Provide the (X, Y) coordinate of the cell's center where the given text is located.  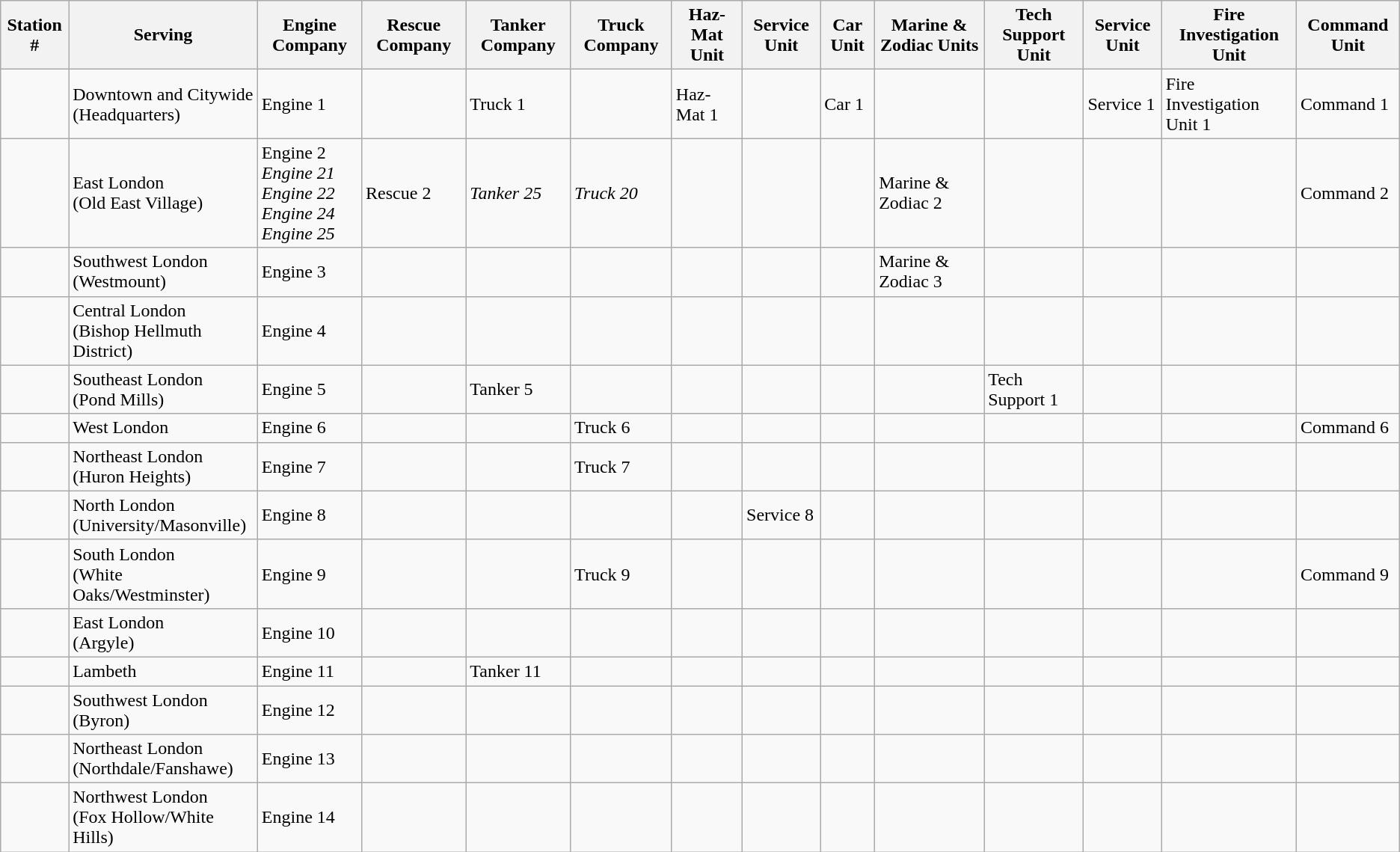
Tech Support 1 (1034, 389)
Command 1 (1348, 104)
Car Unit (848, 35)
Engine 6 (310, 428)
Northwest London(Fox Hollow/White Hills) (163, 818)
Marine & Zodiac 2 (930, 193)
Truck 6 (621, 428)
Tanker 11 (518, 671)
Command 6 (1348, 428)
Truck 20 (621, 193)
Engine 9 (310, 574)
Truck Company (621, 35)
Car 1 (848, 104)
Northeast London(Huron Heights) (163, 467)
Northeast London(Northdale/Fanshawe) (163, 758)
Lambeth (163, 671)
Downtown and Citywide(Headquarters) (163, 104)
Fire Investigation Unit (1229, 35)
Tech Support Unit (1034, 35)
Rescue Company (414, 35)
Southeast London(Pond Mills) (163, 389)
Truck 9 (621, 574)
Truck 7 (621, 467)
Haz-Mat Unit (707, 35)
Central London(Bishop Hellmuth District) (163, 331)
Engine 11 (310, 671)
Engine 12 (310, 709)
Fire InvestigationUnit 1 (1229, 104)
Engine Company (310, 35)
Command 9 (1348, 574)
Engine 13 (310, 758)
Truck 1 (518, 104)
Tanker 25 (518, 193)
Engine 5 (310, 389)
Rescue 2 (414, 193)
Engine 7 (310, 467)
Haz-Mat 1 (707, 104)
Southwest London(Westmount) (163, 272)
Command Unit (1348, 35)
Engine 3 (310, 272)
South London(White Oaks/Westminster) (163, 574)
Engine 2Engine 21Engine 22Engine 24Engine 25 (310, 193)
Service 1 (1123, 104)
Engine 8 (310, 515)
Tanker 5 (518, 389)
Tanker Company (518, 35)
East London(Argyle) (163, 633)
Marine & Zodiac 3 (930, 272)
Engine 14 (310, 818)
Command 2 (1348, 193)
Serving (163, 35)
Engine 1 (310, 104)
West London (163, 428)
Station # (34, 35)
Service 8 (782, 515)
Engine 4 (310, 331)
Engine 10 (310, 633)
Marine & Zodiac Units (930, 35)
East London(Old East Village) (163, 193)
North London(University/Masonville) (163, 515)
Southwest London(Byron) (163, 709)
